Output the (x, y) coordinate of the center of the cell containing the given text.  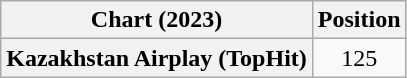
Chart (2023) (157, 20)
125 (359, 58)
Position (359, 20)
Kazakhstan Airplay (TopHit) (157, 58)
